Provide the [x, y] coordinate of the cell's center where the given text is located.  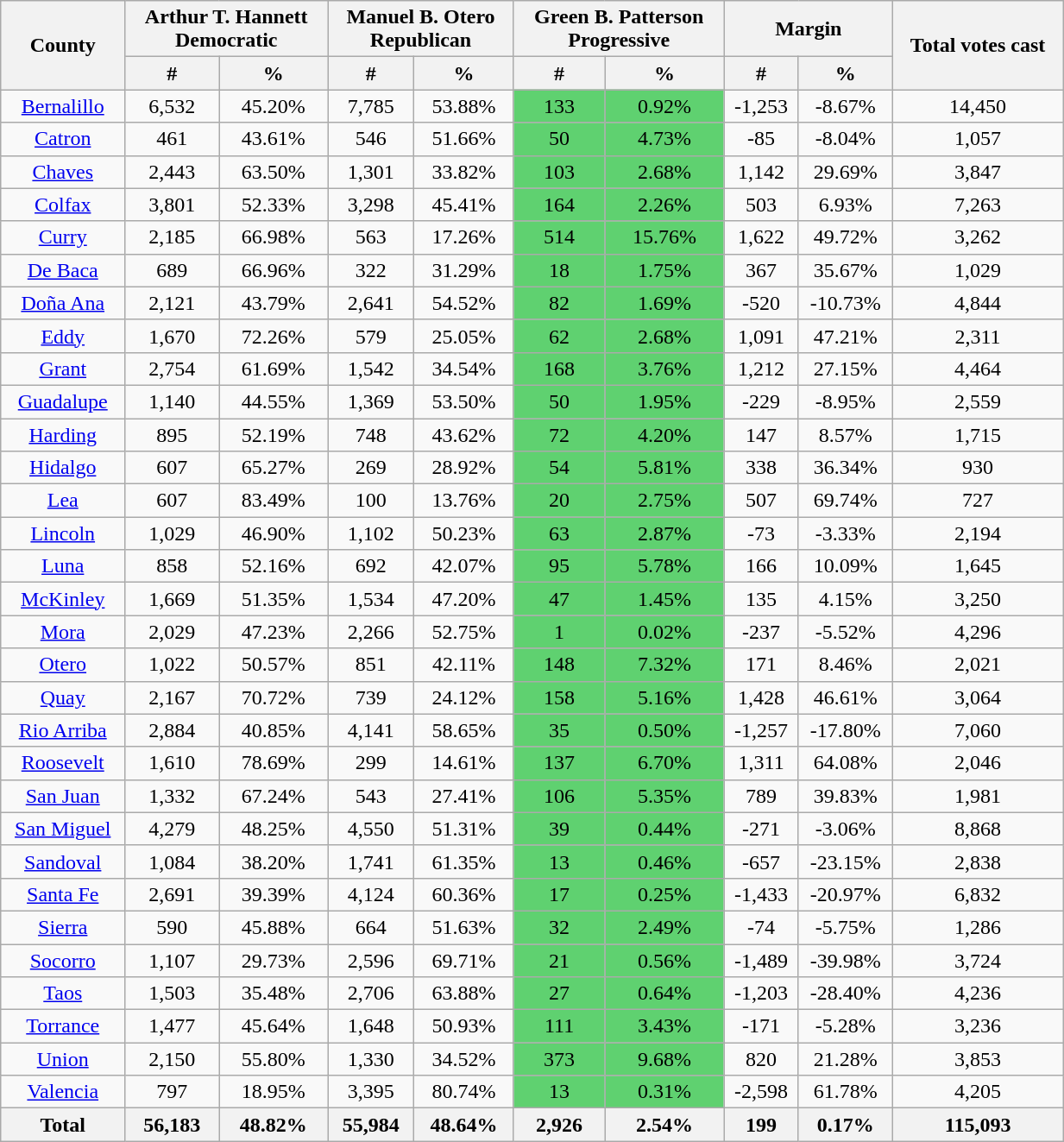
6,832 [977, 894]
4,205 [977, 1092]
52.33% [274, 205]
47.20% [464, 599]
3,236 [977, 1026]
-28.40% [846, 994]
1,212 [761, 369]
47.21% [846, 336]
40.85% [274, 730]
0.25% [664, 894]
664 [371, 927]
39.83% [846, 796]
1,369 [371, 401]
39 [559, 829]
Santa Fe [63, 894]
0.44% [664, 829]
County [63, 45]
48.82% [274, 1125]
80.74% [464, 1092]
1,301 [371, 172]
Quay [63, 697]
3.43% [664, 1026]
3,395 [371, 1092]
4,141 [371, 730]
61.78% [846, 1092]
69.74% [846, 501]
115,093 [977, 1125]
20 [559, 501]
1,286 [977, 927]
San Miguel [63, 829]
-73 [761, 533]
35.48% [274, 994]
1.45% [664, 599]
748 [371, 434]
0.92% [664, 106]
48.64% [464, 1125]
5.16% [664, 697]
2,021 [977, 665]
14.61% [464, 763]
78.69% [274, 763]
3,250 [977, 599]
65.27% [274, 468]
692 [371, 566]
Manuel B. OteroRepublican [421, 29]
33.82% [464, 172]
4,464 [977, 369]
1,741 [371, 861]
4,844 [977, 303]
367 [761, 270]
61.35% [464, 861]
8,868 [977, 829]
166 [761, 566]
52.19% [274, 434]
-1,433 [761, 894]
1,669 [173, 599]
39.39% [274, 894]
9.68% [664, 1059]
-520 [761, 303]
69.71% [464, 961]
55.80% [274, 1059]
Total votes cast [977, 45]
4,279 [173, 829]
322 [371, 270]
7,263 [977, 205]
1,332 [173, 796]
4.73% [664, 139]
-5.52% [846, 632]
63.50% [274, 172]
-17.80% [846, 730]
7.32% [664, 665]
590 [173, 927]
2,596 [371, 961]
27.15% [846, 369]
820 [761, 1059]
51.66% [464, 139]
4.20% [664, 434]
2.49% [664, 927]
2,266 [371, 632]
2,884 [173, 730]
4.15% [846, 599]
Otero [63, 665]
137 [559, 763]
1,091 [761, 336]
2,046 [977, 763]
49.72% [846, 237]
1,107 [173, 961]
45.88% [274, 927]
50.23% [464, 533]
29.73% [274, 961]
1,645 [977, 566]
18 [559, 270]
De Baca [63, 270]
24.12% [464, 697]
Margin [808, 29]
1,534 [371, 599]
1,142 [761, 172]
164 [559, 205]
299 [371, 763]
1,330 [371, 1059]
930 [977, 468]
Rio Arriba [63, 730]
52.75% [464, 632]
45.41% [464, 205]
1.75% [664, 270]
28.92% [464, 468]
38.20% [274, 861]
3,847 [977, 172]
2,559 [977, 401]
3,801 [173, 205]
15.76% [664, 237]
-5.28% [846, 1026]
797 [173, 1092]
1,610 [173, 763]
10.09% [846, 566]
34.52% [464, 1059]
35 [559, 730]
4,236 [977, 994]
Grant [63, 369]
514 [559, 237]
14,450 [977, 106]
Torrance [63, 1026]
San Juan [63, 796]
3.76% [664, 369]
82 [559, 303]
83.49% [274, 501]
4,296 [977, 632]
2,706 [371, 994]
Hidalgo [63, 468]
Bernalillo [63, 106]
5.81% [664, 468]
563 [371, 237]
Guadalupe [63, 401]
64.08% [846, 763]
168 [559, 369]
338 [761, 468]
Curry [63, 237]
Chaves [63, 172]
0.31% [664, 1092]
Roosevelt [63, 763]
-229 [761, 401]
0.02% [664, 632]
-39.98% [846, 961]
62 [559, 336]
48.25% [274, 829]
-1,489 [761, 961]
43.79% [274, 303]
-5.75% [846, 927]
2,691 [173, 894]
45.20% [274, 106]
44.55% [274, 401]
-2,598 [761, 1092]
-85 [761, 139]
147 [761, 434]
2.75% [664, 501]
895 [173, 434]
727 [977, 501]
2,150 [173, 1059]
507 [761, 501]
32 [559, 927]
7,060 [977, 730]
31.29% [464, 270]
47.23% [274, 632]
21 [559, 961]
2,754 [173, 369]
-271 [761, 829]
3,262 [977, 237]
Sierra [63, 927]
46.61% [846, 697]
373 [559, 1059]
56,183 [173, 1125]
53.88% [464, 106]
13.76% [464, 501]
2,926 [559, 1125]
1.69% [664, 303]
158 [559, 697]
6,532 [173, 106]
1,981 [977, 796]
-171 [761, 1026]
8.57% [846, 434]
Doña Ana [63, 303]
58.65% [464, 730]
70.72% [274, 697]
461 [173, 139]
-3.33% [846, 533]
1 [559, 632]
27 [559, 994]
2,641 [371, 303]
Lea [63, 501]
43.62% [464, 434]
-20.97% [846, 894]
3,853 [977, 1059]
Catron [63, 139]
1,428 [761, 697]
1,477 [173, 1026]
53.50% [464, 401]
1,503 [173, 994]
95 [559, 566]
1,670 [173, 336]
Socorro [63, 961]
46.90% [274, 533]
1,311 [761, 763]
55,984 [371, 1125]
-3.06% [846, 829]
18.95% [274, 1092]
3,298 [371, 205]
35.67% [846, 270]
54.52% [464, 303]
-8.95% [846, 401]
66.96% [274, 270]
Green B. PattersonProgressive [619, 29]
-657 [761, 861]
Lincoln [63, 533]
739 [371, 697]
111 [559, 1026]
1,140 [173, 401]
4,124 [371, 894]
Valencia [63, 1092]
Harding [63, 434]
17.26% [464, 237]
103 [559, 172]
63 [559, 533]
1,622 [761, 237]
17 [559, 894]
2,167 [173, 697]
Taos [63, 994]
27.41% [464, 796]
61.69% [274, 369]
1,022 [173, 665]
-8.67% [846, 106]
579 [371, 336]
51.35% [274, 599]
Arthur T. HannettDemocratic [226, 29]
2.54% [664, 1125]
546 [371, 139]
106 [559, 796]
36.34% [846, 468]
133 [559, 106]
0.17% [846, 1125]
Union [63, 1059]
135 [761, 599]
2,029 [173, 632]
5.78% [664, 566]
851 [371, 665]
1,084 [173, 861]
1,715 [977, 434]
1,057 [977, 139]
0.50% [664, 730]
-1,253 [761, 106]
54 [559, 468]
2,443 [173, 172]
-1,257 [761, 730]
789 [761, 796]
148 [559, 665]
43.61% [274, 139]
2,121 [173, 303]
0.46% [664, 861]
100 [371, 501]
42.11% [464, 665]
8.46% [846, 665]
503 [761, 205]
72 [559, 434]
42.07% [464, 566]
Eddy [63, 336]
0.56% [664, 961]
6.93% [846, 205]
3,064 [977, 697]
51.31% [464, 829]
51.63% [464, 927]
-10.73% [846, 303]
-74 [761, 927]
-1,203 [761, 994]
5.35% [664, 796]
-237 [761, 632]
25.05% [464, 336]
60.36% [464, 894]
2,194 [977, 533]
6.70% [664, 763]
1,648 [371, 1026]
199 [761, 1125]
0.64% [664, 994]
50.93% [464, 1026]
2,185 [173, 237]
50.57% [274, 665]
45.64% [274, 1026]
21.28% [846, 1059]
858 [173, 566]
-23.15% [846, 861]
1.95% [664, 401]
171 [761, 665]
Colfax [63, 205]
29.69% [846, 172]
67.24% [274, 796]
McKinley [63, 599]
2,311 [977, 336]
47 [559, 599]
63.88% [464, 994]
66.98% [274, 237]
689 [173, 270]
2.26% [664, 205]
Total [63, 1125]
Mora [63, 632]
72.26% [274, 336]
7,785 [371, 106]
-8.04% [846, 139]
543 [371, 796]
Luna [63, 566]
2.87% [664, 533]
2,838 [977, 861]
269 [371, 468]
1,542 [371, 369]
3,724 [977, 961]
1,102 [371, 533]
52.16% [274, 566]
4,550 [371, 829]
Sandoval [63, 861]
34.54% [464, 369]
